Locate the cell with the specified text and output its (x, y) center coordinate. 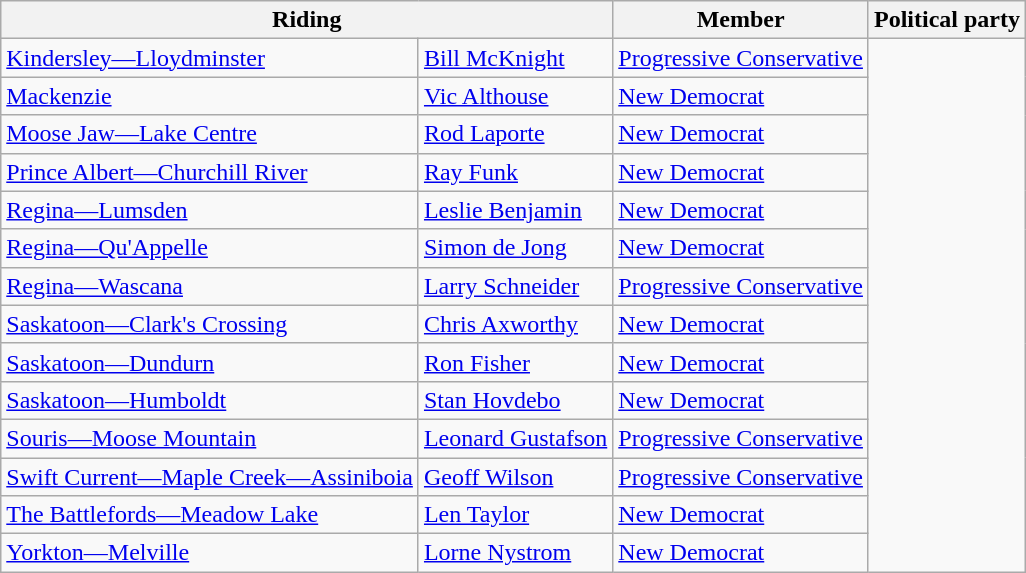
Member (741, 20)
Saskatoon—Clark's Crossing (210, 324)
Prince Albert—Churchill River (210, 172)
Geoff Wilson (515, 477)
Ron Fisher (515, 362)
Political party (946, 20)
Swift Current—Maple Creek—Assiniboia (210, 477)
Regina—Qu'Appelle (210, 248)
Leslie Benjamin (515, 210)
Kindersley—Lloydminster (210, 58)
Ray Funk (515, 172)
Moose Jaw—Lake Centre (210, 134)
Regina—Wascana (210, 286)
Yorkton—Melville (210, 553)
Rod Laporte (515, 134)
Mackenzie (210, 96)
Stan Hovdebo (515, 400)
Chris Axworthy (515, 324)
The Battlefords—Meadow Lake (210, 515)
Souris—Moose Mountain (210, 438)
Vic Althouse (515, 96)
Simon de Jong (515, 248)
Len Taylor (515, 515)
Riding (307, 20)
Lorne Nystrom (515, 553)
Leonard Gustafson (515, 438)
Larry Schneider (515, 286)
Bill McKnight (515, 58)
Regina—Lumsden (210, 210)
Saskatoon—Dundurn (210, 362)
Saskatoon—Humboldt (210, 400)
